Pinpoint the cell where the given text exists, returning its [x, y] midpoint coordinate. 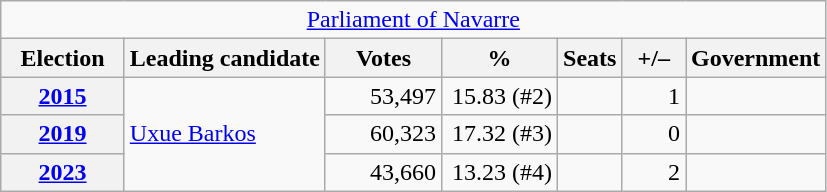
+/– [654, 58]
1 [654, 96]
Parliament of Navarre [414, 20]
Seats [590, 58]
2023 [63, 172]
15.83 (#2) [499, 96]
17.32 (#3) [499, 134]
Uxue Barkos [224, 134]
43,660 [383, 172]
% [499, 58]
60,323 [383, 134]
53,497 [383, 96]
2015 [63, 96]
Election [63, 58]
Votes [383, 58]
Government [756, 58]
2 [654, 172]
13.23 (#4) [499, 172]
0 [654, 134]
2019 [63, 134]
Leading candidate [224, 58]
